Identify which cell holds the provided text, then report its [X, Y] central coordinate. 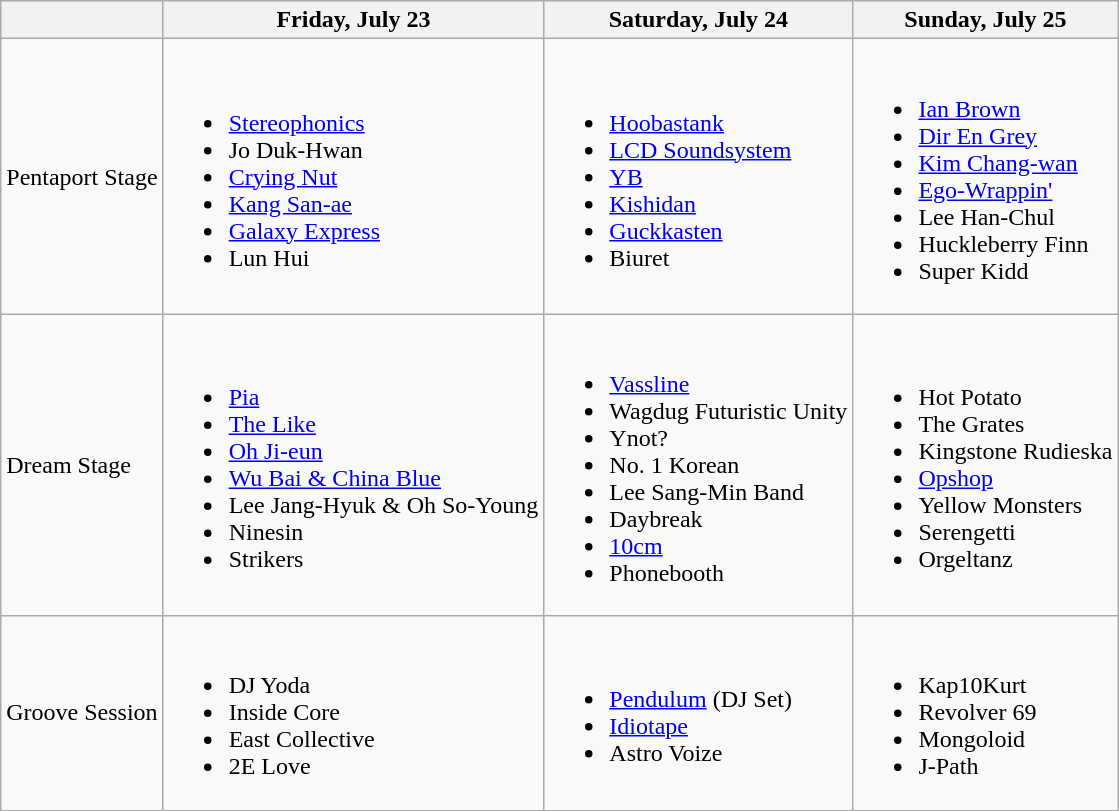
Friday, July 23 [354, 20]
Pendulum (DJ Set)IdiotapeAstro Voize [698, 713]
Dream Stage [82, 465]
Saturday, July 24 [698, 20]
StereophonicsJo Duk-HwanCrying NutKang San-aeGalaxy ExpressLun Hui [354, 176]
VasslineWagdug Futuristic UnityYnot?No. 1 KoreanLee Sang-Min BandDaybreak10cmPhonebooth [698, 465]
Hot PotatoThe GratesKingstone RudieskaOpshopYellow MonstersSerengettiOrgeltanz [986, 465]
HoobastankLCD SoundsystemYBKishidanGuckkastenBiuret [698, 176]
Ian BrownDir En GreyKim Chang-wanEgo-Wrappin'Lee Han-ChulHuckleberry FinnSuper Kidd [986, 176]
Sunday, July 25 [986, 20]
Kap10KurtRevolver 69MongoloidJ-Path [986, 713]
Groove Session [82, 713]
PiaThe LikeOh Ji-eunWu Bai & China BlueLee Jang-Hyuk & Oh So-YoungNinesinStrikers [354, 465]
DJ YodaInside CoreEast Collective2E Love [354, 713]
Pentaport Stage [82, 176]
